Locate the cell with the specified text and output its (X, Y) center coordinate. 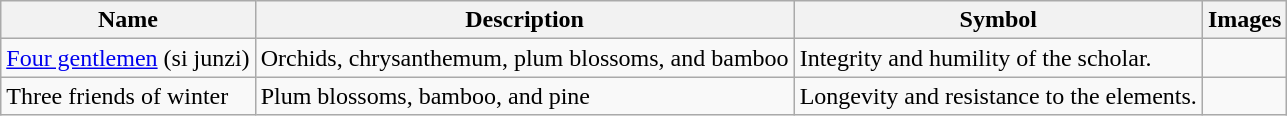
Three friends of winter (128, 96)
Images (1244, 20)
Longevity and resistance to the elements. (998, 96)
Description (524, 20)
Orchids, chrysanthemum, plum blossoms, and bamboo (524, 58)
Four gentlemen (si junzi) (128, 58)
Plum blossoms, bamboo, and pine (524, 96)
Symbol (998, 20)
Integrity and humility of the scholar. (998, 58)
Name (128, 20)
